Return (X, Y) of the center of cell containing provided text 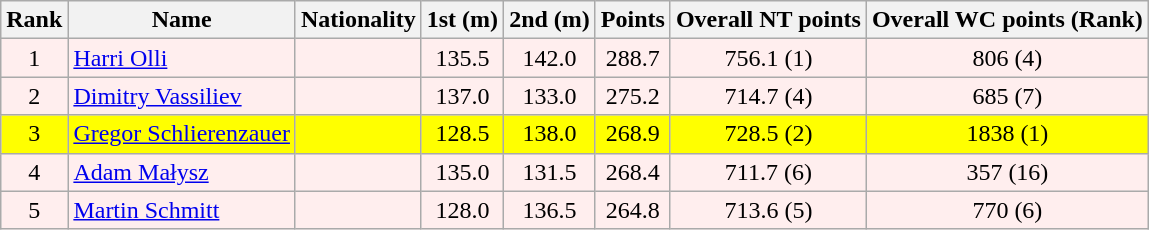
138.0 (550, 134)
135.5 (462, 58)
770 (6) (1007, 210)
131.5 (550, 172)
711.7 (6) (768, 172)
714.7 (4) (768, 96)
Overall WC points (Rank) (1007, 20)
128.0 (462, 210)
2 (34, 96)
288.7 (632, 58)
275.2 (632, 96)
756.1 (1) (768, 58)
806 (4) (1007, 58)
4 (34, 172)
Name (182, 20)
Overall NT points (768, 20)
264.8 (632, 210)
685 (7) (1007, 96)
1st (m) (462, 20)
Adam Małysz (182, 172)
268.9 (632, 134)
Nationality (358, 20)
Points (632, 20)
2nd (m) (550, 20)
Gregor Schlierenzauer (182, 134)
136.5 (550, 210)
Rank (34, 20)
135.0 (462, 172)
713.6 (5) (768, 210)
Dimitry Vassiliev (182, 96)
Harri Olli (182, 58)
133.0 (550, 96)
137.0 (462, 96)
1838 (1) (1007, 134)
5 (34, 210)
3 (34, 134)
268.4 (632, 172)
Martin Schmitt (182, 210)
1 (34, 58)
357 (16) (1007, 172)
142.0 (550, 58)
128.5 (462, 134)
728.5 (2) (768, 134)
